For the text-containing cell, return its midpoint in (x, y) coordinate format. 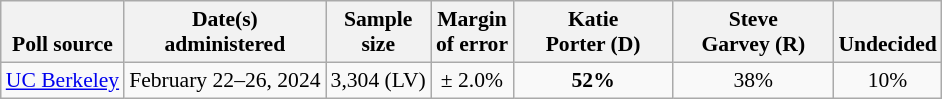
KatiePorter (D) (593, 32)
February 22–26, 2024 (224, 80)
38% (753, 80)
52% (593, 80)
SteveGarvey (R) (753, 32)
UC Berkeley (62, 80)
10% (887, 80)
Undecided (887, 32)
Date(s)administered (224, 32)
± 2.0% (472, 80)
Samplesize (378, 32)
Poll source (62, 32)
Marginof error (472, 32)
3,304 (LV) (378, 80)
